Determine the [X, Y] coordinate at the center of the cell enclosing the given text.  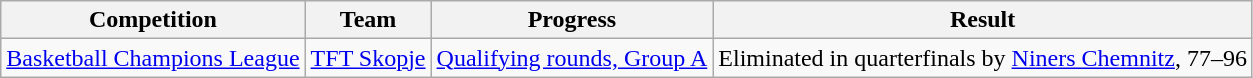
Team [368, 20]
Progress [572, 20]
TFT Skopje [368, 58]
Basketball Champions League [153, 58]
Result [983, 20]
Qualifying rounds, Group A [572, 58]
Eliminated in quarterfinals by Niners Chemnitz, 77–96 [983, 58]
Competition [153, 20]
